Determine the (x, y) coordinate at the center of the cell enclosing the given text.  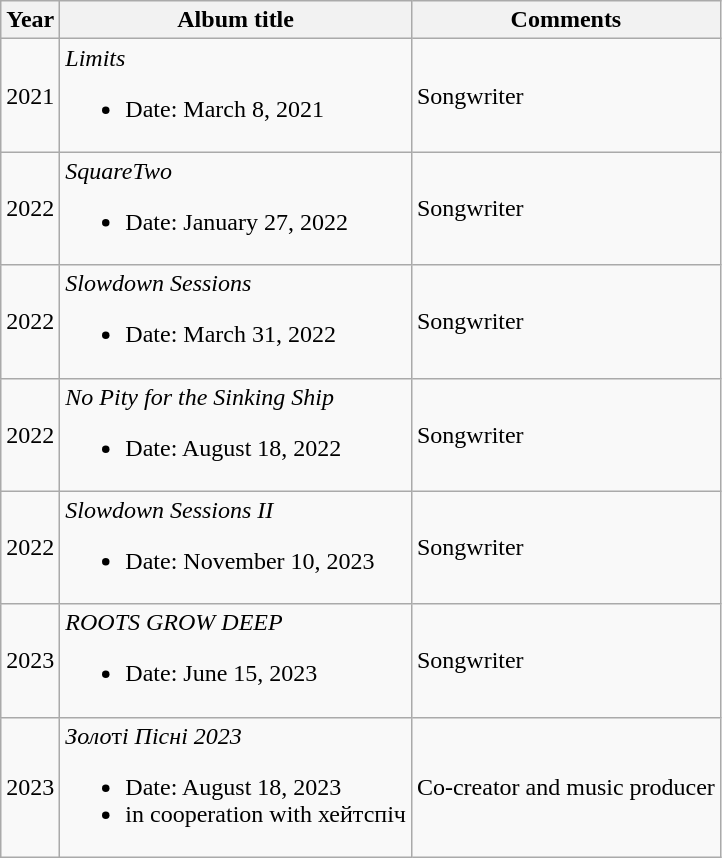
2021 (30, 96)
Золоті Пісні 2023Date: August 18, 2023in cooperation with хейтспіч (236, 787)
Album title (236, 20)
Slowdown Sessions IIDate: November 10, 2023 (236, 548)
SquareTwoDate: January 27, 2022 (236, 208)
ROOTS GROW DEEPDate: June 15, 2023 (236, 660)
LimitsDate: March 8, 2021 (236, 96)
Slowdown SessionsDate: March 31, 2022 (236, 322)
Comments (566, 20)
Year (30, 20)
Co-creator and music producer (566, 787)
No Pity for the Sinking ShipDate: August 18, 2022 (236, 434)
